Return [X, Y] of the center of cell containing provided text 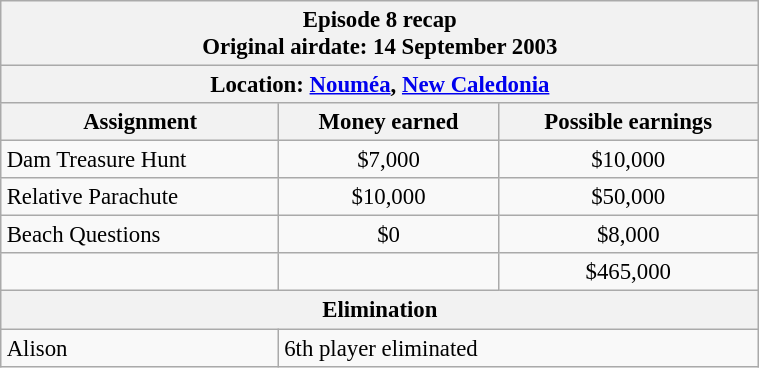
Beach Questions [140, 235]
Dam Treasure Hunt [140, 160]
$0 [388, 235]
6th player eliminated [518, 347]
Elimination [380, 310]
$50,000 [628, 197]
Location: Nouméa, New Caledonia [380, 84]
Episode 8 recapOriginal airdate: 14 September 2003 [380, 34]
$7,000 [388, 160]
Alison [140, 347]
Possible earnings [628, 122]
$8,000 [628, 235]
Money earned [388, 122]
Relative Parachute [140, 197]
$465,000 [628, 272]
Assignment [140, 122]
